Detect which cell encompasses the target text, then output its [X, Y] center coordinate. 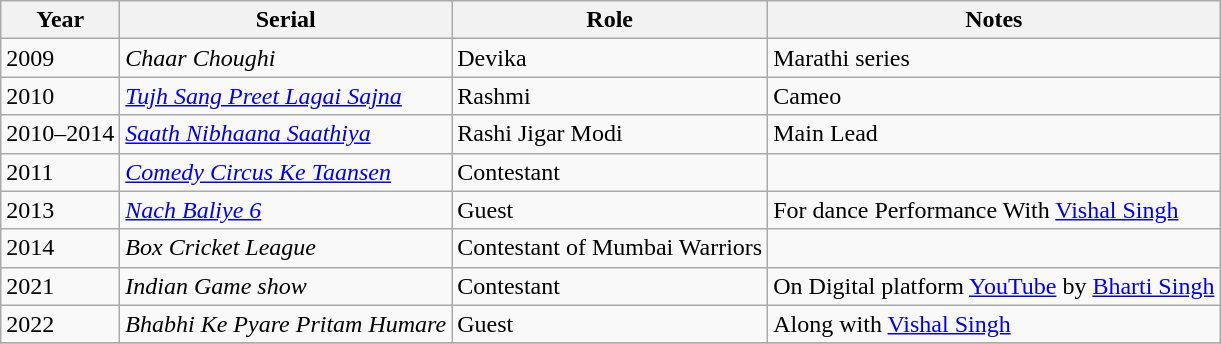
Year [60, 20]
Rashi Jigar Modi [610, 134]
Comedy Circus Ke Taansen [286, 172]
2009 [60, 58]
Devika [610, 58]
Saath Nibhaana Saathiya [286, 134]
2010 [60, 96]
Serial [286, 20]
Box Cricket League [286, 248]
2021 [60, 286]
Bhabhi Ke Pyare Pritam Humare [286, 324]
2011 [60, 172]
2013 [60, 210]
Chaar Choughi [286, 58]
On Digital platform YouTube by Bharti Singh [994, 286]
Cameo [994, 96]
Nach Baliye 6 [286, 210]
Tujh Sang Preet Lagai Sajna [286, 96]
Role [610, 20]
Contestant of Mumbai Warriors [610, 248]
Indian Game show [286, 286]
Main Lead [994, 134]
2022 [60, 324]
2010–2014 [60, 134]
Marathi series [994, 58]
For dance Performance With Vishal Singh [994, 210]
2014 [60, 248]
Notes [994, 20]
Along with Vishal Singh [994, 324]
Rashmi [610, 96]
